For the text-containing cell, return its midpoint in (X, Y) coordinate format. 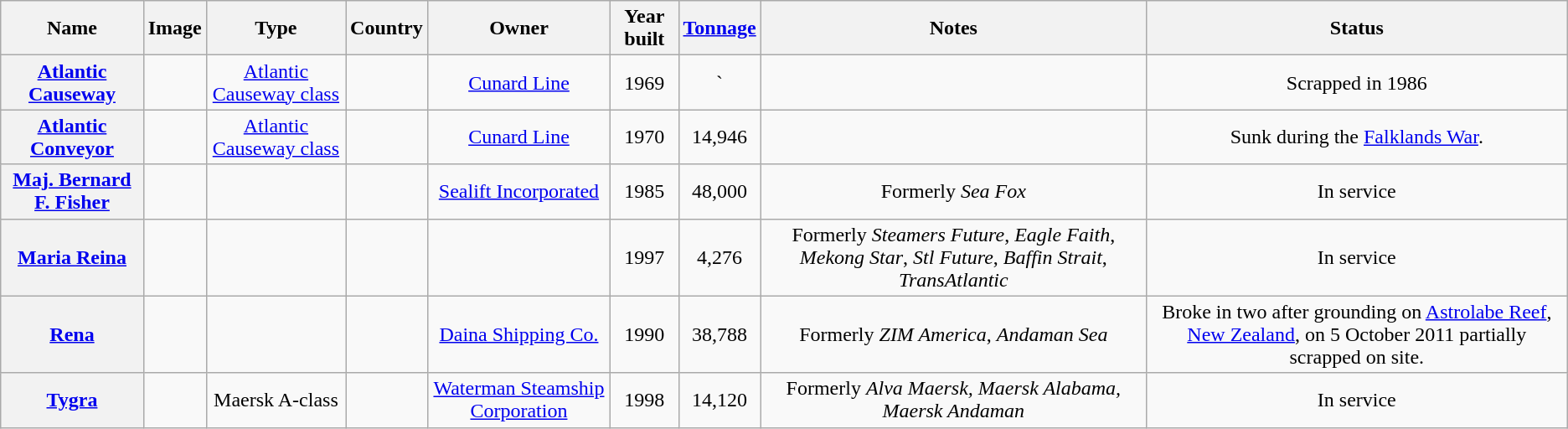
Formerly Steamers Future, Eagle Faith, Mekong Star, Stl Future, Baffin Strait, TransAtlantic (953, 257)
Name (72, 28)
Owner (518, 28)
Atlantic Causeway (72, 82)
1969 (645, 82)
Sunk during the Falklands War. (1357, 137)
Maj. Bernard F. Fisher (72, 191)
Tygra (72, 401)
Formerly Alva Maersk, Maersk Alabama, Maersk Andaman (953, 401)
Broke in two after grounding on Astrolabe Reef, New Zealand, on 5 October 2011 partially scrapped on site. (1357, 334)
4,276 (720, 257)
Notes (953, 28)
1990 (645, 334)
Waterman Steamship Corporation (518, 401)
Formerly Sea Fox (953, 191)
Formerly ZIM America, Andaman Sea (953, 334)
Scrapped in 1986 (1357, 82)
Maersk A-class (276, 401)
Status (1357, 28)
38,788 (720, 334)
14,120 (720, 401)
14,946 (720, 137)
48,000 (720, 191)
1985 (645, 191)
1998 (645, 401)
Maria Reina (72, 257)
Type (276, 28)
` (720, 82)
Rena (72, 334)
Tonnage (720, 28)
Image (174, 28)
Daina Shipping Co. (518, 334)
1970 (645, 137)
Sealift Incorporated (518, 191)
1997 (645, 257)
Country (387, 28)
Atlantic Conveyor (72, 137)
Year built (645, 28)
